Locate the cell with the specified text and output its (x, y) center coordinate. 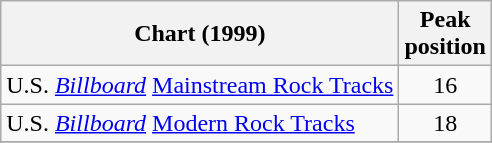
U.S. Billboard Mainstream Rock Tracks (200, 85)
U.S. Billboard Modern Rock Tracks (200, 123)
Peakposition (445, 34)
16 (445, 85)
18 (445, 123)
Chart (1999) (200, 34)
